Search for the cell housing the specified text and yield its [X, Y] center coordinate. 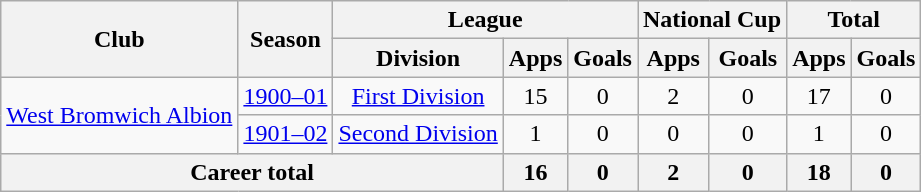
16 [535, 172]
Second Division [418, 134]
Club [120, 39]
17 [819, 96]
West Bromwich Albion [120, 115]
National Cup [712, 20]
18 [819, 172]
Total [854, 20]
1901–02 [286, 134]
League [486, 20]
First Division [418, 96]
Career total [252, 172]
Division [418, 58]
Season [286, 39]
15 [535, 96]
1900–01 [286, 96]
